Pinpoint the cell where the given text exists, returning its [X, Y] midpoint coordinate. 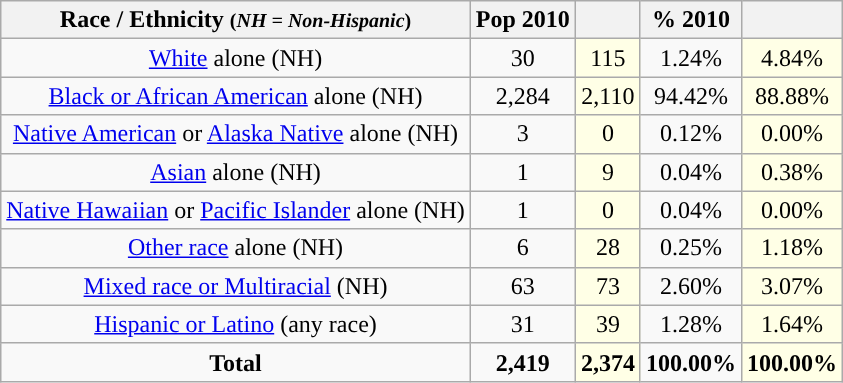
63 [522, 286]
30 [522, 58]
Black or African American alone (NH) [236, 96]
9 [608, 172]
4.84% [792, 58]
Other race alone (NH) [236, 248]
31 [522, 324]
Pop 2010 [522, 20]
1.28% [690, 324]
0.38% [792, 172]
3 [522, 134]
2,284 [522, 96]
Race / Ethnicity (NH = Non-Hispanic) [236, 20]
94.42% [690, 96]
28 [608, 248]
Mixed race or Multiracial (NH) [236, 286]
Hispanic or Latino (any race) [236, 324]
88.88% [792, 96]
2,110 [608, 96]
2,374 [608, 362]
73 [608, 286]
White alone (NH) [236, 58]
Total [236, 362]
115 [608, 58]
1.18% [792, 248]
Asian alone (NH) [236, 172]
39 [608, 324]
% 2010 [690, 20]
1.24% [690, 58]
2.60% [690, 286]
0.25% [690, 248]
0.12% [690, 134]
Native Hawaiian or Pacific Islander alone (NH) [236, 210]
6 [522, 248]
1.64% [792, 324]
Native American or Alaska Native alone (NH) [236, 134]
2,419 [522, 362]
3.07% [792, 286]
